Identify which cell holds the provided text, then report its [x, y] central coordinate. 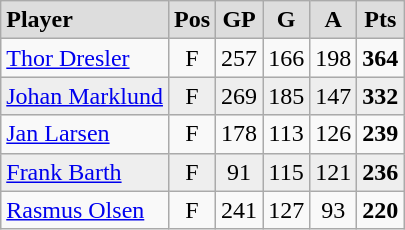
241 [240, 210]
Johan Marklund [85, 96]
Pos [192, 20]
166 [286, 58]
115 [286, 172]
220 [380, 210]
G [286, 20]
178 [240, 134]
236 [380, 172]
269 [240, 96]
Pts [380, 20]
198 [334, 58]
185 [286, 96]
Frank Barth [85, 172]
Jan Larsen [85, 134]
126 [334, 134]
364 [380, 58]
121 [334, 172]
Player [85, 20]
91 [240, 172]
113 [286, 134]
332 [380, 96]
A [334, 20]
147 [334, 96]
127 [286, 210]
93 [334, 210]
Rasmus Olsen [85, 210]
257 [240, 58]
239 [380, 134]
GP [240, 20]
Thor Dresler [85, 58]
